Detect which cell encompasses the target text, then output its (x, y) center coordinate. 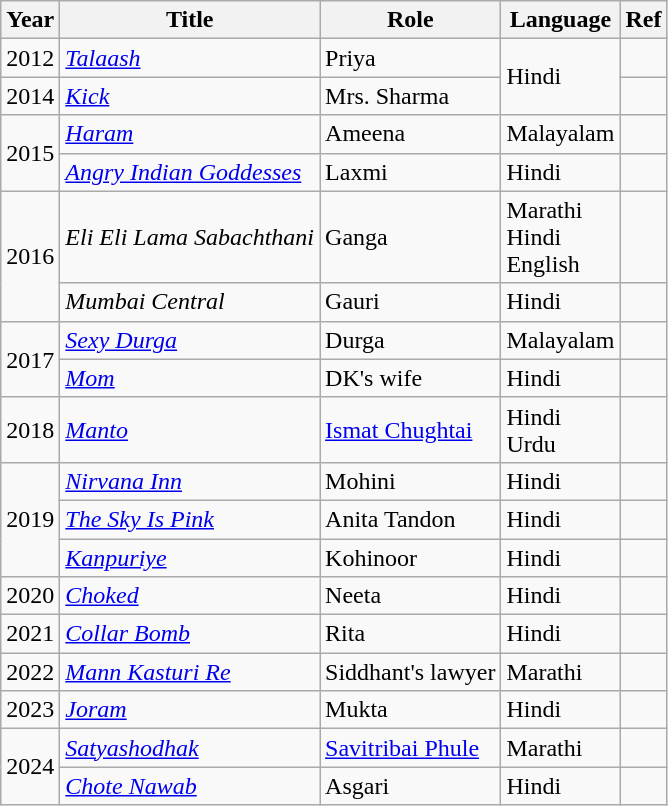
Siddhant's lawyer (410, 672)
2020 (30, 596)
Kick (190, 96)
2016 (30, 256)
Ameena (410, 134)
Mann Kasturi Re (190, 672)
Collar Bomb (190, 634)
HindiUrdu (560, 430)
Mohini (410, 481)
Sexy Durga (190, 340)
2018 (30, 430)
Mukta (410, 710)
Gauri (410, 302)
Asgari (410, 786)
Eli Eli Lama Sabachthani (190, 237)
Laxmi (410, 172)
Joram (190, 710)
2023 (30, 710)
Savitribai Phule (410, 748)
2022 (30, 672)
Priya (410, 58)
Satyashodhak (190, 748)
Talaash (190, 58)
Kanpuriye (190, 557)
Mom (190, 378)
2024 (30, 767)
2012 (30, 58)
2015 (30, 153)
Anita Tandon (410, 519)
Kohinoor (410, 557)
Ganga (410, 237)
Durga (410, 340)
Manto (190, 430)
Mrs. Sharma (410, 96)
Ref (644, 20)
Mumbai Central (190, 302)
DK's wife (410, 378)
2019 (30, 519)
Title (190, 20)
Neeta (410, 596)
Role (410, 20)
Choked (190, 596)
Nirvana Inn (190, 481)
The Sky Is Pink (190, 519)
Year (30, 20)
Haram (190, 134)
Angry Indian Goddesses (190, 172)
Chote Nawab (190, 786)
2014 (30, 96)
MarathiHindiEnglish (560, 237)
Language (560, 20)
Rita (410, 634)
2017 (30, 359)
Ismat Chughtai (410, 430)
2021 (30, 634)
